Scan for the cell matching the given text and deliver its (X, Y) coordinate at center. 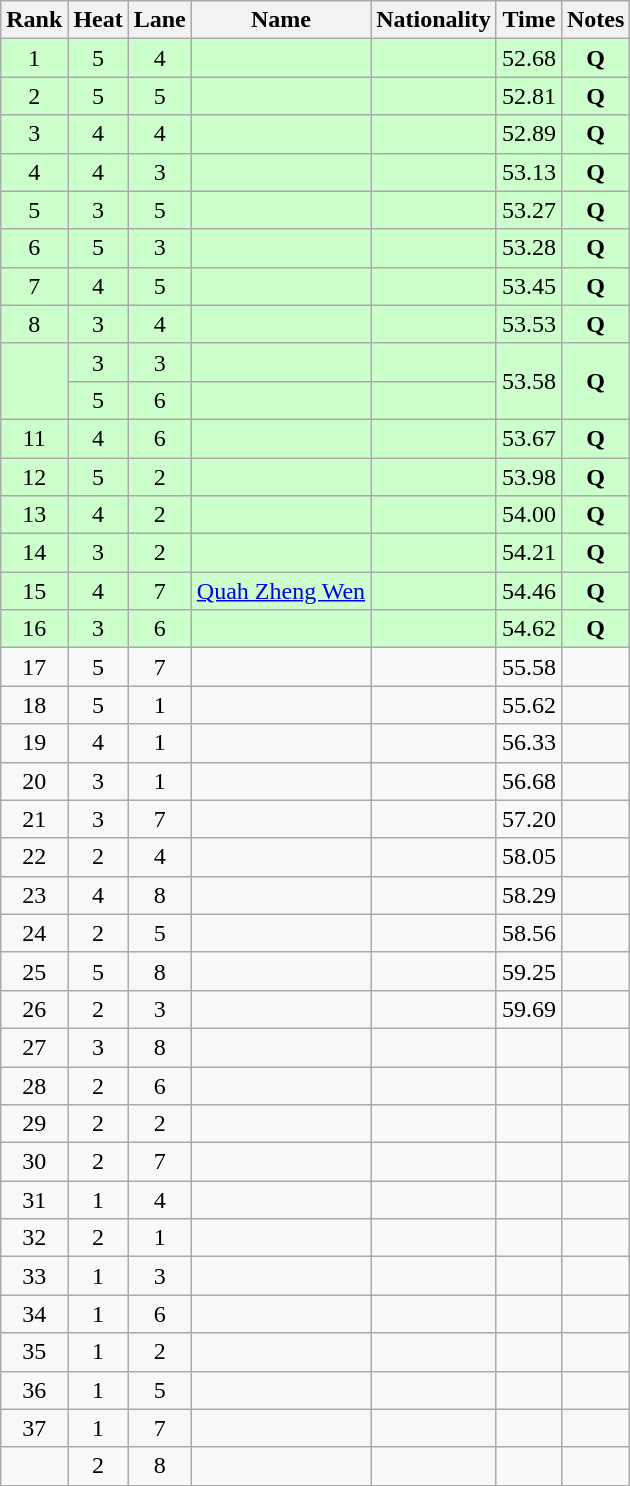
35 (34, 1352)
34 (34, 1314)
53.45 (528, 286)
29 (34, 1124)
15 (34, 591)
53.98 (528, 477)
21 (34, 819)
58.56 (528, 933)
53.53 (528, 324)
56.68 (528, 781)
13 (34, 515)
32 (34, 1238)
53.58 (528, 381)
55.58 (528, 667)
59.25 (528, 971)
57.20 (528, 819)
52.89 (528, 134)
22 (34, 857)
52.81 (528, 96)
19 (34, 743)
11 (34, 438)
59.69 (528, 1009)
14 (34, 553)
31 (34, 1200)
Nationality (434, 20)
54.62 (528, 629)
54.21 (528, 553)
Time (528, 20)
Quah Zheng Wen (280, 591)
Notes (595, 20)
54.46 (528, 591)
30 (34, 1162)
26 (34, 1009)
55.62 (528, 705)
Lane (160, 20)
58.05 (528, 857)
56.33 (528, 743)
58.29 (528, 895)
20 (34, 781)
37 (34, 1428)
28 (34, 1085)
27 (34, 1047)
52.68 (528, 58)
53.28 (528, 248)
33 (34, 1276)
23 (34, 895)
53.27 (528, 210)
16 (34, 629)
12 (34, 477)
54.00 (528, 515)
Name (280, 20)
53.67 (528, 438)
36 (34, 1390)
Rank (34, 20)
24 (34, 933)
25 (34, 971)
53.13 (528, 172)
18 (34, 705)
Heat (98, 20)
17 (34, 667)
